From the cell containing the given text, extract its center point as (x, y) coordinate. 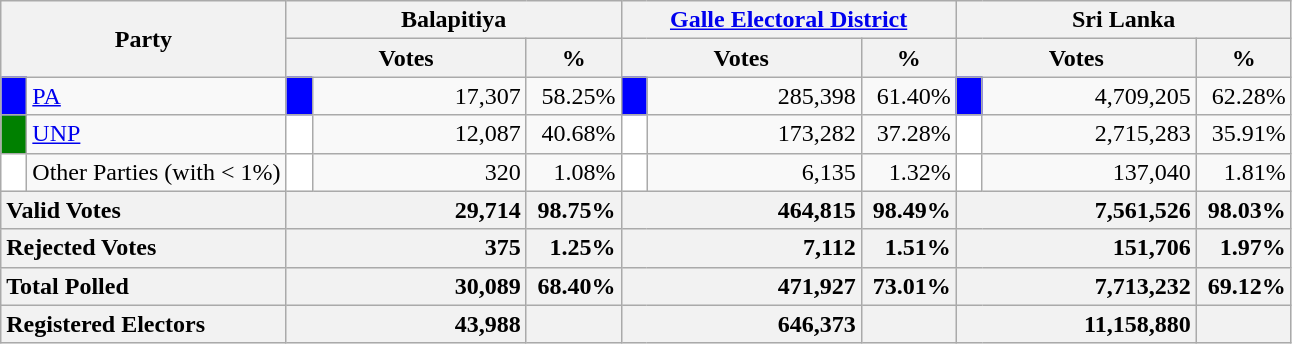
4,709,205 (1089, 96)
43,988 (406, 324)
Sri Lanka (1124, 20)
7,112 (741, 248)
61.40% (908, 96)
UNP (156, 134)
11,158,880 (1076, 324)
285,398 (754, 96)
Party (144, 39)
7,713,232 (1076, 286)
464,815 (741, 210)
Total Polled (144, 286)
1.08% (574, 172)
1.97% (1244, 248)
17,307 (419, 96)
471,927 (741, 286)
29,714 (406, 210)
30,089 (406, 286)
Valid Votes (144, 210)
320 (419, 172)
1.25% (574, 248)
98.49% (908, 210)
98.03% (1244, 210)
35.91% (1244, 134)
1.51% (908, 248)
Galle Electoral District (788, 20)
37.28% (908, 134)
40.68% (574, 134)
Balapitiya (454, 20)
2,715,283 (1089, 134)
137,040 (1089, 172)
Registered Electors (144, 324)
12,087 (419, 134)
58.25% (574, 96)
151,706 (1076, 248)
6,135 (754, 172)
375 (406, 248)
7,561,526 (1076, 210)
1.81% (1244, 172)
173,282 (754, 134)
Other Parties (with < 1%) (156, 172)
62.28% (1244, 96)
Rejected Votes (144, 248)
73.01% (908, 286)
646,373 (741, 324)
68.40% (574, 286)
PA (156, 96)
1.32% (908, 172)
98.75% (574, 210)
69.12% (1244, 286)
